Pinpoint the cell where the given text exists, returning its [X, Y] midpoint coordinate. 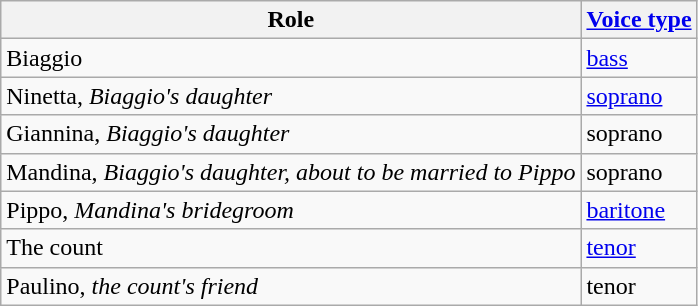
Biaggio [291, 58]
The count [291, 248]
Voice type [639, 20]
bass [639, 58]
baritone [639, 210]
Mandina, Biaggio's daughter, about to be married to Pippo [291, 172]
Paulino, the count's friend [291, 286]
Pippo, Mandina's bridegroom [291, 210]
Giannina, Biaggio's daughter [291, 134]
Ninetta, Biaggio's daughter [291, 96]
Role [291, 20]
